Pinpoint the cell where the given text exists, returning its [x, y] midpoint coordinate. 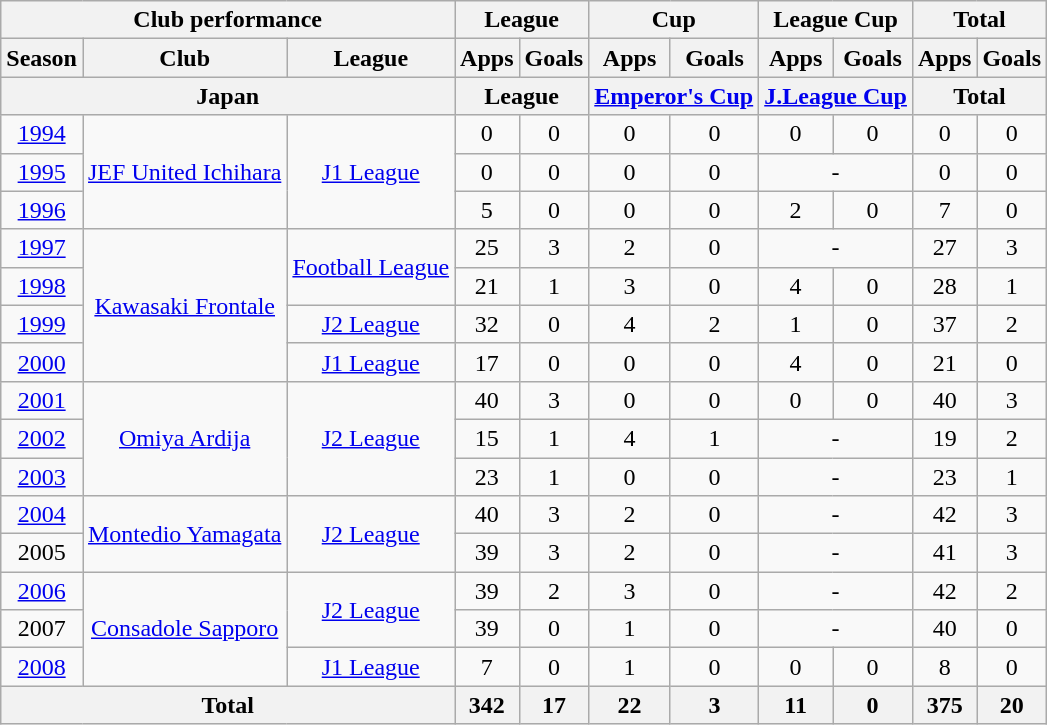
5 [487, 210]
Emperor's Cup [674, 96]
Consadole Sapporo [184, 629]
41 [944, 553]
J.League Cup [836, 96]
1999 [42, 324]
2006 [42, 591]
League Cup [836, 20]
2007 [42, 629]
2000 [42, 362]
22 [630, 705]
37 [944, 324]
1998 [42, 286]
32 [487, 324]
Club [184, 58]
JEF United Ichihara [184, 172]
375 [944, 705]
20 [1012, 705]
28 [944, 286]
Season [42, 58]
1995 [42, 172]
2004 [42, 515]
1994 [42, 134]
11 [796, 705]
2002 [42, 438]
2001 [42, 400]
342 [487, 705]
19 [944, 438]
8 [944, 667]
2008 [42, 667]
1996 [42, 210]
2005 [42, 553]
Omiya Ardija [184, 438]
Football League [371, 267]
Japan [228, 96]
Montedio Yamagata [184, 534]
2003 [42, 477]
Kawasaki Frontale [184, 305]
Club performance [228, 20]
1997 [42, 248]
Cup [674, 20]
27 [944, 248]
15 [487, 438]
25 [487, 248]
